From the cell containing the given text, extract its center point as (x, y) coordinate. 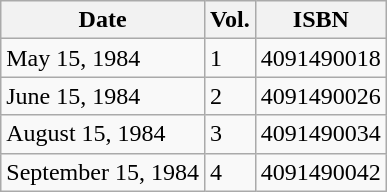
4091490034 (320, 134)
Vol. (230, 20)
4 (230, 172)
2 (230, 96)
3 (230, 134)
4091490018 (320, 58)
June 15, 1984 (103, 96)
August 15, 1984 (103, 134)
ISBN (320, 20)
May 15, 1984 (103, 58)
September 15, 1984 (103, 172)
4091490026 (320, 96)
Date (103, 20)
1 (230, 58)
4091490042 (320, 172)
